Identify which cell holds the provided text, then report its (X, Y) central coordinate. 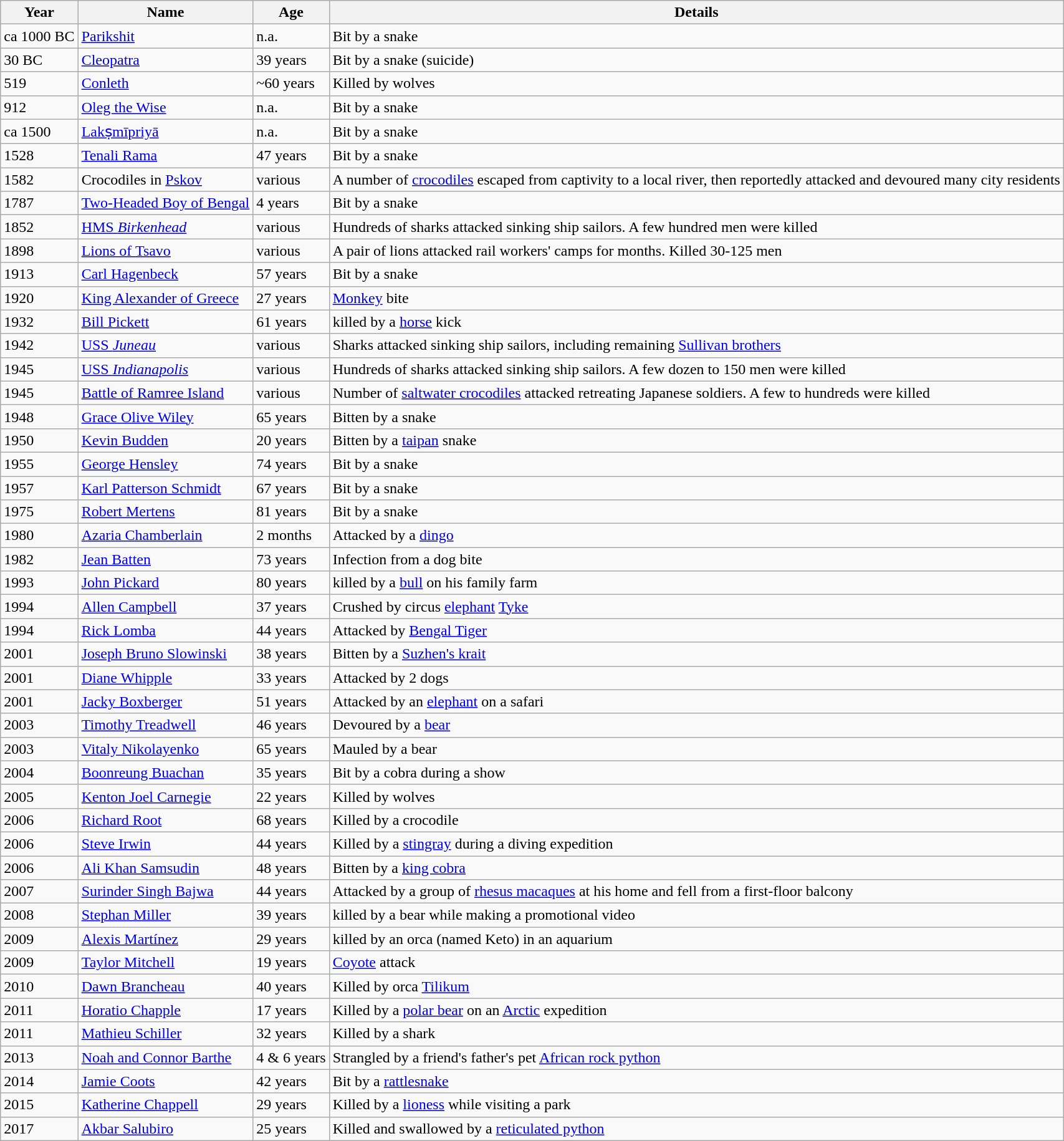
2005 (39, 796)
Coyote attack (696, 963)
2010 (39, 986)
Cleopatra (166, 60)
Killed by a lioness while visiting a park (696, 1105)
Parikshit (166, 36)
47 years (291, 156)
Taylor Mitchell (166, 963)
73 years (291, 559)
2015 (39, 1105)
Monkey bite (696, 298)
Bit by a snake (suicide) (696, 60)
1913 (39, 274)
ca 1000 BC (39, 36)
Hundreds of sharks attacked sinking ship sailors. A few dozen to 150 men were killed (696, 369)
Ali Khan Samsudin (166, 867)
80 years (291, 583)
Sharks attacked sinking ship sailors, including remaining Sullivan brothers (696, 345)
1975 (39, 512)
Rick Lomba (166, 630)
Infection from a dog bite (696, 559)
1993 (39, 583)
33 years (291, 678)
Dawn Brancheau (166, 986)
Jean Batten (166, 559)
Jacky Boxberger (166, 701)
1528 (39, 156)
1932 (39, 322)
Horatio Chapple (166, 1010)
1920 (39, 298)
Oleg the Wise (166, 107)
74 years (291, 464)
81 years (291, 512)
Bitten by a king cobra (696, 867)
Year (39, 12)
killed by a bull on his family farm (696, 583)
Mathieu Schiller (166, 1034)
Kevin Budden (166, 440)
20 years (291, 440)
Killed by a shark (696, 1034)
40 years (291, 986)
1950 (39, 440)
1852 (39, 227)
1957 (39, 488)
Bit by a rattlesnake (696, 1081)
46 years (291, 725)
Surinder Singh Bajwa (166, 892)
Boonreung Buachan (166, 773)
George Hensley (166, 464)
Attacked by an elephant on a safari (696, 701)
42 years (291, 1081)
Lions of Tsavo (166, 251)
Killed and swallowed by a reticulated python (696, 1129)
A number of crocodiles escaped from captivity to a local river, then reportedly attacked and devoured many city residents (696, 180)
Steve Irwin (166, 844)
22 years (291, 796)
48 years (291, 867)
~60 years (291, 84)
Battle of Ramree Island (166, 393)
Conleth (166, 84)
Attacked by 2 dogs (696, 678)
HMS Birkenhead (166, 227)
Lakṣmīpriyā (166, 132)
912 (39, 107)
2013 (39, 1057)
Killed by orca Tilikum (696, 986)
27 years (291, 298)
Tenali Rama (166, 156)
King Alexander of Greece (166, 298)
Karl Patterson Schmidt (166, 488)
ca 1500 (39, 132)
Mauled by a bear (696, 749)
25 years (291, 1129)
4 & 6 years (291, 1057)
killed by a horse kick (696, 322)
1948 (39, 416)
2 months (291, 536)
Joseph Bruno Slowinski (166, 654)
Name (166, 12)
Carl Hagenbeck (166, 274)
2017 (39, 1129)
Two-Headed Boy of Bengal (166, 203)
51 years (291, 701)
32 years (291, 1034)
2004 (39, 773)
Bit by a cobra during a show (696, 773)
2014 (39, 1081)
Bitten by a taipan snake (696, 440)
Killed by a crocodile (696, 820)
Grace Olive Wiley (166, 416)
1898 (39, 251)
1942 (39, 345)
61 years (291, 322)
Diane Whipple (166, 678)
Strangled by a friend's father's pet African rock python (696, 1057)
Killed by a stingray during a diving expedition (696, 844)
30 BC (39, 60)
Details (696, 12)
Stephan Miller (166, 915)
Age (291, 12)
1582 (39, 180)
USS Indianapolis (166, 369)
1980 (39, 536)
Azaria Chamberlain (166, 536)
Devoured by a bear (696, 725)
Allen Campbell (166, 607)
Bill Pickett (166, 322)
Alexis Martínez (166, 939)
Killed by a polar bear on an Arctic expedition (696, 1010)
35 years (291, 773)
Bitten by a Suzhen's krait (696, 654)
Attacked by a group of rhesus macaques at his home and fell from a first-floor balcony (696, 892)
Hundreds of sharks attacked sinking ship sailors. A few hundred men were killed (696, 227)
Noah and Connor Barthe (166, 1057)
John Pickard (166, 583)
Robert Mertens (166, 512)
2007 (39, 892)
Crocodiles in Pskov (166, 180)
68 years (291, 820)
Timothy Treadwell (166, 725)
Bitten by a snake (696, 416)
1955 (39, 464)
1787 (39, 203)
Number of saltwater crocodiles attacked retreating Japanese soldiers. A few to hundreds were killed (696, 393)
17 years (291, 1010)
killed by a bear while making a promotional video (696, 915)
Richard Root (166, 820)
Kenton Joel Carnegie (166, 796)
Akbar Salubiro (166, 1129)
57 years (291, 274)
Attacked by Bengal Tiger (696, 630)
38 years (291, 654)
Crushed by circus elephant Tyke (696, 607)
37 years (291, 607)
519 (39, 84)
19 years (291, 963)
Katherine Chappell (166, 1105)
A pair of lions attacked rail workers' camps for months. Killed 30-125 men (696, 251)
67 years (291, 488)
USS Juneau (166, 345)
4 years (291, 203)
Jamie Coots (166, 1081)
Attacked by a dingo (696, 536)
Vitaly Nikolayenko (166, 749)
killed by an orca (named Keto) in an aquarium (696, 939)
2008 (39, 915)
1982 (39, 559)
